Return [x, y] of the center of cell containing provided text 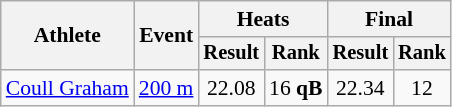
Heats [262, 19]
22.34 [361, 88]
Athlete [68, 36]
Event [166, 36]
Final [390, 19]
200 m [166, 88]
22.08 [231, 88]
12 [422, 88]
Coull Graham [68, 88]
16 qB [296, 88]
